Identify which cell holds the provided text, then report its (x, y) central coordinate. 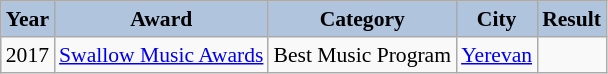
City (496, 19)
Swallow Music Awards (161, 55)
2017 (28, 55)
Yerevan (496, 55)
Year (28, 19)
Award (161, 19)
Best Music Program (362, 55)
Result (572, 19)
Category (362, 19)
